Provide the (X, Y) coordinate of the cell's center where the given text is located.  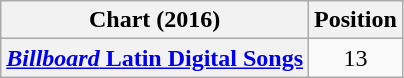
Position (356, 20)
Billboard Latin Digital Songs (155, 58)
Chart (2016) (155, 20)
13 (356, 58)
